Extract the (x, y) coordinate from the center of the cell holding the provided text.  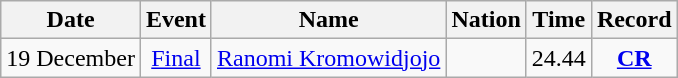
Event (176, 20)
Nation (486, 20)
Final (176, 58)
Date (71, 20)
19 December (71, 58)
Time (558, 20)
Name (328, 20)
24.44 (558, 58)
Ranomi Kromowidjojo (328, 58)
CR (634, 58)
Record (634, 20)
